Detect which cell encompasses the target text, then output its [x, y] center coordinate. 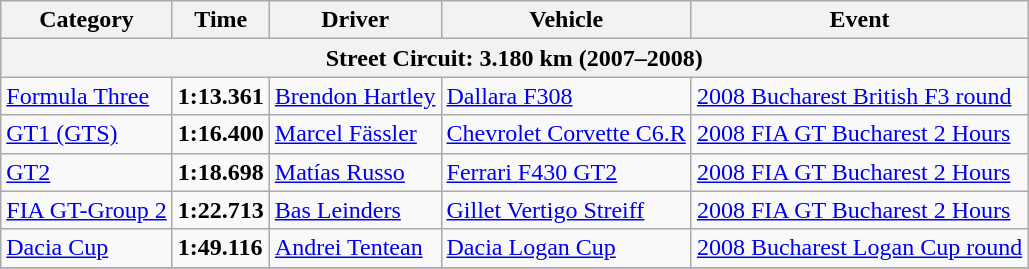
Dallara F308 [566, 96]
1:49.116 [220, 248]
1:22.713 [220, 210]
1:13.361 [220, 96]
Dacia Logan Cup [566, 248]
Time [220, 20]
GT2 [87, 172]
Gillet Vertigo Streiff [566, 210]
2008 Bucharest British F3 round [859, 96]
GT1 (GTS) [87, 134]
Vehicle [566, 20]
Matías Russo [355, 172]
Bas Leinders [355, 210]
Andrei Tentean [355, 248]
Marcel Fässler [355, 134]
1:18.698 [220, 172]
2008 Bucharest Logan Cup round [859, 248]
Event [859, 20]
1:16.400 [220, 134]
Street Circuit: 3.180 km (2007–2008) [514, 58]
FIA GT-Group 2 [87, 210]
Driver [355, 20]
Dacia Cup [87, 248]
Chevrolet Corvette C6.R [566, 134]
Brendon Hartley [355, 96]
Formula Three [87, 96]
Ferrari F430 GT2 [566, 172]
Category [87, 20]
